Capture the cell that displays the provided text and extract its [x, y] central coordinate. 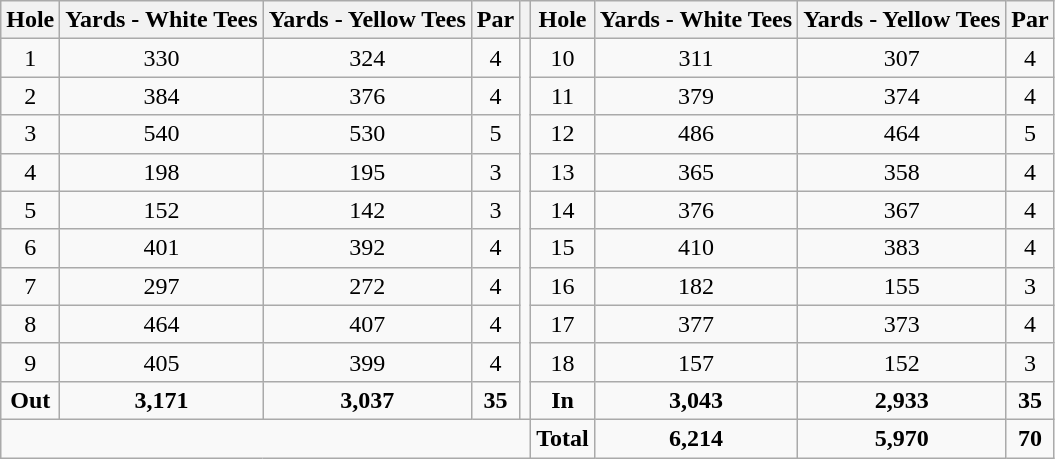
358 [902, 172]
16 [563, 286]
407 [367, 324]
486 [696, 134]
373 [902, 324]
272 [367, 286]
12 [563, 134]
307 [902, 58]
195 [367, 172]
Out [30, 400]
377 [696, 324]
In [563, 400]
9 [30, 362]
365 [696, 172]
311 [696, 58]
155 [902, 286]
7 [30, 286]
297 [162, 286]
383 [902, 248]
384 [162, 96]
8 [30, 324]
142 [367, 210]
5,970 [902, 438]
13 [563, 172]
6 [30, 248]
198 [162, 172]
2 [30, 96]
3,037 [367, 400]
392 [367, 248]
6,214 [696, 438]
374 [902, 96]
324 [367, 58]
3,043 [696, 400]
157 [696, 362]
182 [696, 286]
14 [563, 210]
379 [696, 96]
18 [563, 362]
367 [902, 210]
15 [563, 248]
3,171 [162, 400]
405 [162, 362]
2,933 [902, 400]
410 [696, 248]
17 [563, 324]
10 [563, 58]
330 [162, 58]
401 [162, 248]
530 [367, 134]
399 [367, 362]
540 [162, 134]
Total [563, 438]
1 [30, 58]
70 [1030, 438]
11 [563, 96]
